Detect which cell encompasses the target text, then output its [X, Y] center coordinate. 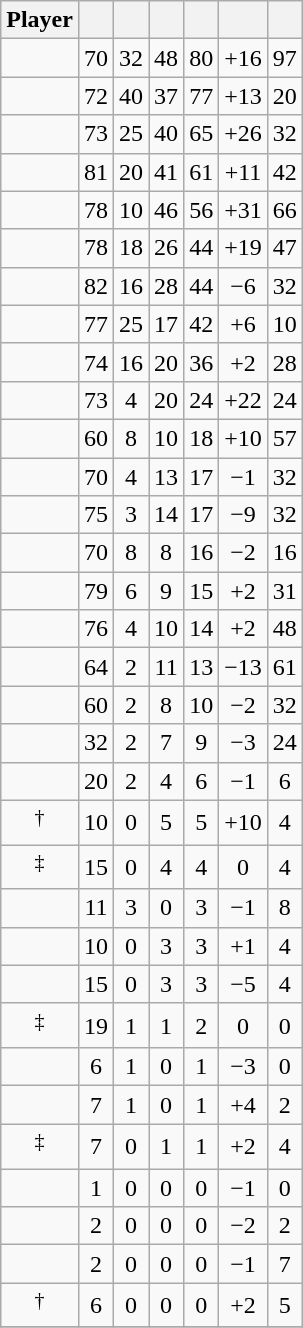
−5 [244, 984]
+22 [244, 400]
41 [166, 172]
57 [284, 438]
75 [96, 515]
+26 [244, 134]
66 [284, 210]
36 [202, 362]
31 [284, 591]
76 [96, 629]
+4 [244, 1105]
97 [284, 58]
56 [202, 210]
−6 [244, 286]
80 [202, 58]
+16 [244, 58]
+6 [244, 324]
74 [96, 362]
+19 [244, 248]
Player [40, 20]
+13 [244, 96]
81 [96, 172]
37 [166, 96]
+31 [244, 210]
−13 [244, 667]
−9 [244, 515]
46 [166, 210]
19 [96, 1026]
65 [202, 134]
+1 [244, 946]
82 [96, 286]
47 [284, 248]
64 [96, 667]
79 [96, 591]
+11 [244, 172]
26 [166, 248]
72 [96, 96]
